Capture the cell that displays the provided text and extract its [x, y] central coordinate. 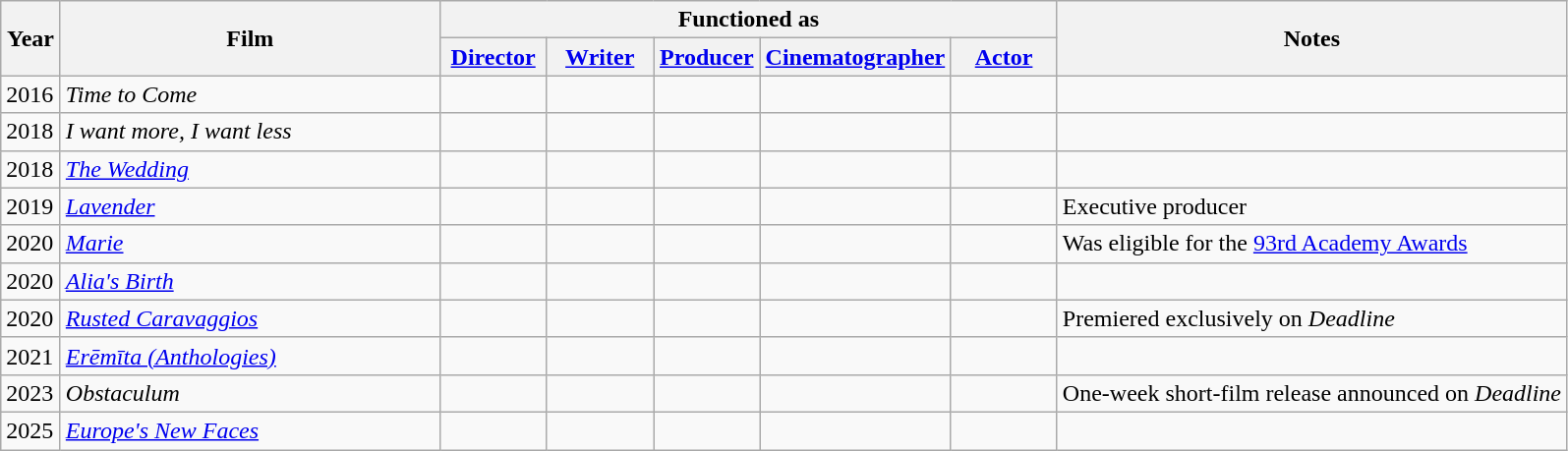
Marie [250, 244]
2016 [31, 94]
Functioned as [748, 20]
Executive producer [1311, 206]
Director [494, 57]
Erēmīta (Anthologies) [250, 356]
I want more, I want less [250, 132]
2021 [31, 356]
Cinematographer [855, 57]
Lavender [250, 206]
Europe's New Faces [250, 430]
Year [31, 38]
Obstaculum [250, 393]
Writer [600, 57]
2019 [31, 206]
2023 [31, 393]
Premiered exclusively on Deadline [1311, 318]
The Wedding [250, 169]
Film [250, 38]
Producer [706, 57]
Alia's Birth [250, 281]
Rusted Caravaggios [250, 318]
Was eligible for the 93rd Academy Awards [1311, 244]
Time to Come [250, 94]
One-week short-film release announced on Deadline [1311, 393]
2025 [31, 430]
Notes [1311, 38]
Actor [1005, 57]
